Locate the cell with the specified text and output its (X, Y) center coordinate. 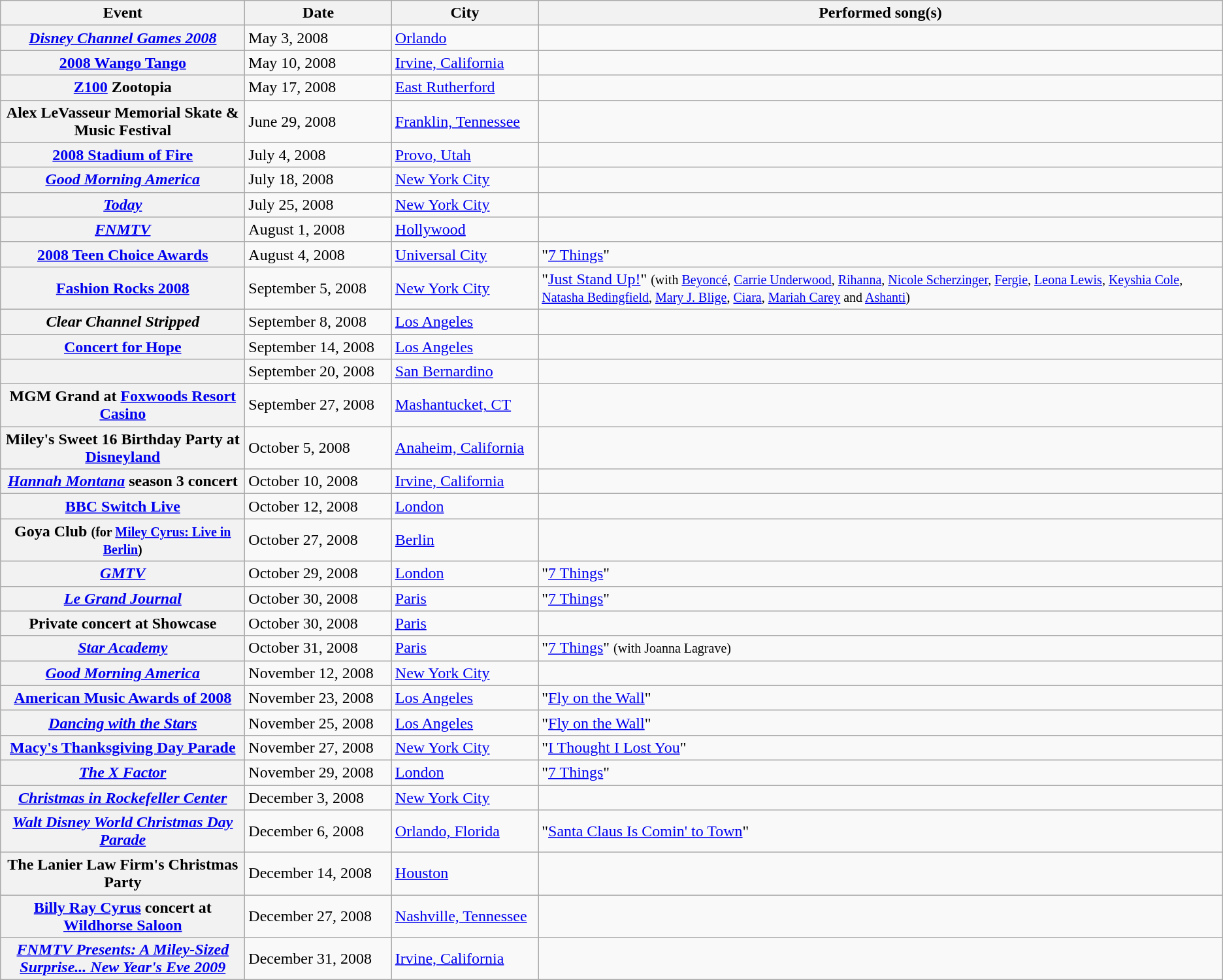
October 12, 2008 (318, 506)
"7 Things" (with Joanna Lagrave) (881, 648)
2008 Stadium of Fire (123, 155)
May 17, 2008 (318, 88)
Universal City (465, 254)
Christmas in Rockefeller Center (123, 798)
November 12, 2008 (318, 673)
GMTV (123, 574)
May 10, 2008 (318, 63)
Clear Channel Stripped (123, 321)
May 3, 2008 (318, 38)
Hollywood (465, 229)
Event (123, 13)
American Music Awards of 2008 (123, 698)
"Santa Claus Is Comin' to Town" (881, 831)
Nashville, Tennessee (465, 916)
September 8, 2008 (318, 321)
October 29, 2008 (318, 574)
December 31, 2008 (318, 959)
Performed song(s) (881, 13)
Alex LeVasseur Memorial Skate & Music Festival (123, 122)
November 23, 2008 (318, 698)
September 20, 2008 (318, 372)
October 10, 2008 (318, 482)
Orlando, Florida (465, 831)
August 4, 2008 (318, 254)
Private concert at Showcase (123, 623)
Miley's Sweet 16 Birthday Party at Disneyland (123, 448)
Berlin (465, 540)
BBC Switch Live (123, 506)
Dancing with the Stars (123, 723)
Hannah Montana season 3 concert (123, 482)
East Rutherford (465, 88)
Mashantucket, CT (465, 405)
Fashion Rocks 2008 (123, 287)
"I Thought I Lost You" (881, 747)
2008 Wango Tango (123, 63)
Concert for Hope (123, 347)
Billy Ray Cyrus concert at Wildhorse Saloon (123, 916)
September 27, 2008 (318, 405)
Goya Club (for Miley Cyrus: Live in Berlin) (123, 540)
August 1, 2008 (318, 229)
San Bernardino (465, 372)
Star Academy (123, 648)
November 25, 2008 (318, 723)
September 14, 2008 (318, 347)
October 31, 2008 (318, 648)
FNMTV (123, 229)
December 6, 2008 (318, 831)
Macy's Thanksgiving Day Parade (123, 747)
September 5, 2008 (318, 287)
The X Factor (123, 772)
July 4, 2008 (318, 155)
The Lanier Law Firm's Christmas Party (123, 874)
Z100 Zootopia (123, 88)
Walt Disney World Christmas Day Parade (123, 831)
December 3, 2008 (318, 798)
June 29, 2008 (318, 122)
2008 Teen Choice Awards (123, 254)
July 18, 2008 (318, 180)
Today (123, 204)
December 14, 2008 (318, 874)
October 5, 2008 (318, 448)
Orlando (465, 38)
Anaheim, California (465, 448)
City (465, 13)
December 27, 2008 (318, 916)
Disney Channel Games 2008 (123, 38)
November 29, 2008 (318, 772)
Franklin, Tennessee (465, 122)
FNMTV Presents: A Miley-Sized Surprise... New Year's Eve 2009 (123, 959)
July 25, 2008 (318, 204)
Le Grand Journal (123, 598)
Date (318, 13)
November 27, 2008 (318, 747)
Houston (465, 874)
Provo, Utah (465, 155)
MGM Grand at Foxwoods Resort Casino (123, 405)
October 27, 2008 (318, 540)
